Provide the [X, Y] coordinate of the cell's center where the given text is located.  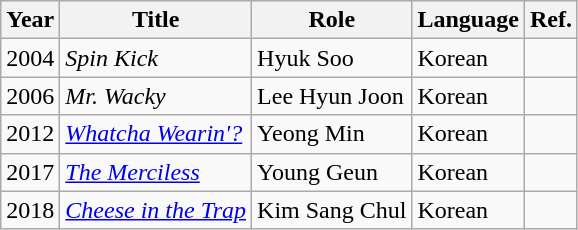
Whatcha Wearin'? [156, 134]
Cheese in the Trap [156, 210]
Year [30, 20]
Role [332, 20]
Yeong Min [332, 134]
Ref. [550, 20]
Title [156, 20]
2012 [30, 134]
Young Geun [332, 172]
2017 [30, 172]
2004 [30, 58]
Hyuk Soo [332, 58]
Language [468, 20]
The Merciless [156, 172]
2006 [30, 96]
Spin Kick [156, 58]
Lee Hyun Joon [332, 96]
Kim Sang Chul [332, 210]
Mr. Wacky [156, 96]
2018 [30, 210]
